Output the (X, Y) coordinate of the center of the cell containing the given text.  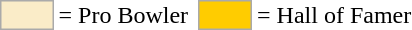
= Pro Bowler (124, 15)
